Provide the (X, Y) coordinate of the cell's center where the given text is located.  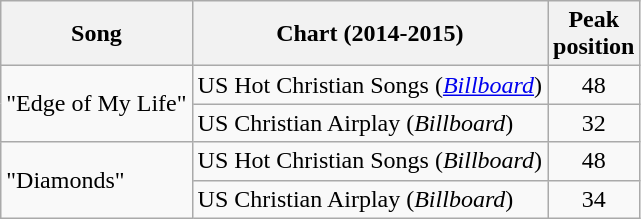
32 (594, 123)
Chart (2014-2015) (370, 34)
34 (594, 199)
Song (96, 34)
"Diamonds" (96, 180)
Peakposition (594, 34)
"Edge of My Life" (96, 104)
